Output the [X, Y] coordinate of the center of the cell containing the given text.  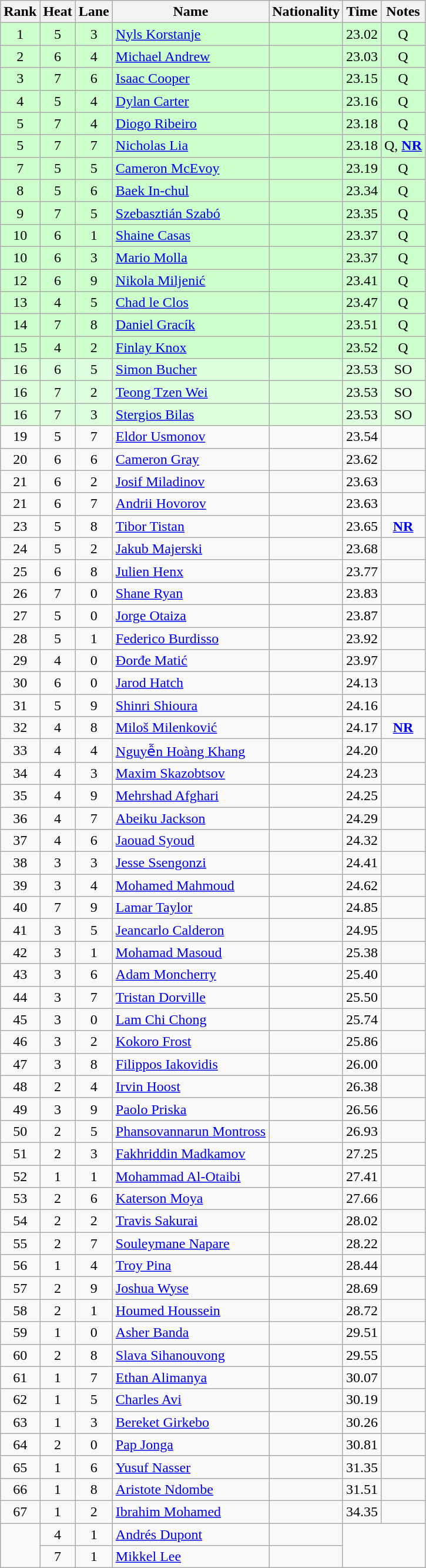
24 [20, 549]
24.85 [362, 908]
27.41 [362, 1176]
13 [20, 303]
Nationality [306, 12]
33 [20, 751]
Nyls Korstanje [190, 34]
Andrés Dupont [190, 1534]
Abeiku Jackson [190, 818]
24.20 [362, 751]
23.34 [362, 190]
Tristan Dorville [190, 997]
45 [20, 1019]
23.03 [362, 56]
52 [20, 1176]
47 [20, 1064]
19 [20, 437]
28.69 [362, 1288]
63 [20, 1422]
38 [20, 863]
29.51 [362, 1333]
Ethan Alimanya [190, 1378]
23.47 [362, 303]
Katerson Moya [190, 1199]
26.56 [362, 1109]
25.50 [362, 997]
35 [20, 795]
65 [20, 1467]
27.25 [362, 1154]
31.35 [362, 1467]
Szebasztián Szabó [190, 213]
Mehrshad Afghari [190, 795]
23.77 [362, 571]
53 [20, 1199]
61 [20, 1378]
28.72 [362, 1310]
Miloš Milenković [190, 728]
56 [20, 1266]
Travis Sakurai [190, 1221]
15 [20, 347]
Kokoro Frost [190, 1042]
Time [362, 12]
Asher Banda [190, 1333]
41 [20, 930]
28.22 [362, 1243]
Jakub Majerski [190, 549]
Nguyễn Hoàng Khang [190, 751]
28.02 [362, 1221]
24.41 [362, 863]
64 [20, 1445]
23 [20, 526]
Mario Molla [190, 258]
Heat [58, 12]
Filippos Iakovidis [190, 1064]
23.54 [362, 437]
Paolo Priska [190, 1109]
Isaac Cooper [190, 79]
57 [20, 1288]
48 [20, 1086]
Lane [94, 12]
23.02 [362, 34]
31.51 [362, 1489]
23.87 [362, 616]
Tibor Tistan [190, 526]
24.32 [362, 841]
Pap Jonga [190, 1445]
Chad le Clos [190, 303]
Shane Ryan [190, 593]
24.17 [362, 728]
23.62 [362, 459]
24.16 [362, 706]
Jaouad Syoud [190, 841]
26.38 [362, 1086]
27 [20, 616]
Simon Bucher [190, 370]
Joshua Wyse [190, 1288]
30.26 [362, 1422]
43 [20, 975]
Eldor Usmonov [190, 437]
Shaine Casas [190, 235]
29.55 [362, 1355]
25.38 [362, 952]
Đorđe Matić [190, 661]
Name [190, 12]
Aristote Ndombe [190, 1489]
Cameron McEvoy [190, 168]
30.19 [362, 1400]
32 [20, 728]
23.41 [362, 280]
23.68 [362, 549]
27.66 [362, 1199]
37 [20, 841]
24.95 [362, 930]
Slava Sihanouvong [190, 1355]
66 [20, 1489]
Jorge Otaiza [190, 616]
Q, NR [403, 146]
Daniel Gracík [190, 325]
Troy Pina [190, 1266]
40 [20, 908]
Nikola Miljenić [190, 280]
24.13 [362, 683]
31 [20, 706]
Fakhriddin Madkamov [190, 1154]
46 [20, 1042]
14 [20, 325]
Bereket Girkebo [190, 1422]
34 [20, 773]
23.97 [362, 661]
44 [20, 997]
51 [20, 1154]
30 [20, 683]
Cameron Gray [190, 459]
Jarod Hatch [190, 683]
58 [20, 1310]
Ibrahim Mohamed [190, 1512]
24.25 [362, 795]
Notes [403, 12]
Rank [20, 12]
Mohamad Masoud [190, 952]
29 [20, 661]
50 [20, 1131]
24.29 [362, 818]
Federico Burdisso [190, 638]
49 [20, 1109]
23.16 [362, 101]
Yusuf Nasser [190, 1467]
25.40 [362, 975]
Baek In-chul [190, 190]
23.15 [362, 79]
Jesse Ssengonzi [190, 863]
60 [20, 1355]
25 [20, 571]
23.19 [362, 168]
59 [20, 1333]
25.74 [362, 1019]
23.92 [362, 638]
62 [20, 1400]
24.62 [362, 885]
23.51 [362, 325]
Adam Moncherry [190, 975]
Julien Henx [190, 571]
Mohamed Mahmoud [190, 885]
Phansovannarun Montross [190, 1131]
Lam Chi Chong [190, 1019]
Josif Miladinov [190, 482]
Teong Tzen Wei [190, 392]
23.83 [362, 593]
24.23 [362, 773]
Michael Andrew [190, 56]
Finlay Knox [190, 347]
34.35 [362, 1512]
Jeancarlo Calderon [190, 930]
23.35 [362, 213]
Mohammad Al-Otaibi [190, 1176]
28.44 [362, 1266]
25.86 [362, 1042]
42 [20, 952]
Stergios Bilas [190, 414]
Andrii Hovorov [190, 504]
23.52 [362, 347]
26.00 [362, 1064]
26 [20, 593]
36 [20, 818]
Lamar Taylor [190, 908]
Nicholas Lia [190, 146]
26.93 [362, 1131]
Irvin Hoost [190, 1086]
Dylan Carter [190, 101]
Charles Avi [190, 1400]
Maxim Skazobtsov [190, 773]
20 [20, 459]
12 [20, 280]
55 [20, 1243]
67 [20, 1512]
30.07 [362, 1378]
39 [20, 885]
Diogo Ribeiro [190, 123]
Houmed Houssein [190, 1310]
Mikkel Lee [190, 1557]
54 [20, 1221]
23.65 [362, 526]
Souleymane Napare [190, 1243]
Shinri Shioura [190, 706]
28 [20, 638]
30.81 [362, 1445]
